Scan for the cell matching the given text and deliver its (X, Y) coordinate at center. 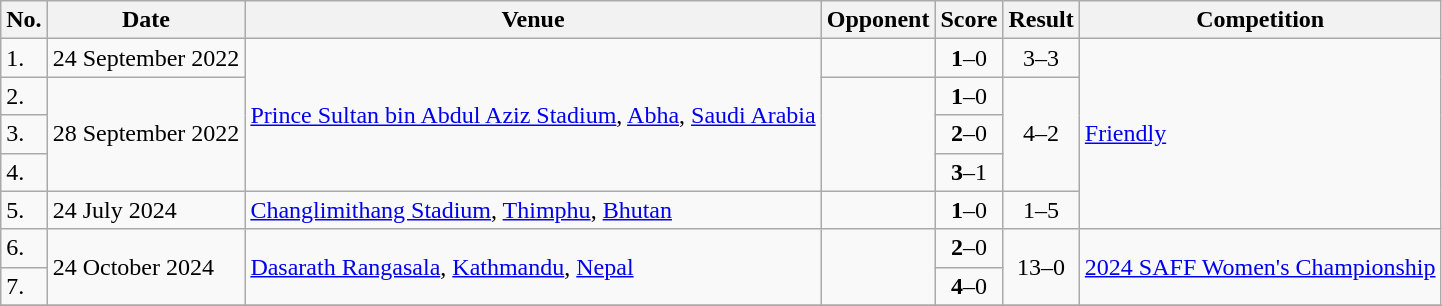
4. (24, 172)
4–0 (969, 286)
24 October 2024 (146, 267)
3. (24, 134)
2. (24, 96)
Score (969, 20)
5. (24, 210)
Venue (533, 20)
Date (146, 20)
1–5 (1041, 210)
Competition (1260, 20)
6. (24, 248)
Changlimithang Stadium, Thimphu, Bhutan (533, 210)
3–3 (1041, 58)
24 September 2022 (146, 58)
1. (24, 58)
2024 SAFF Women's Championship (1260, 267)
28 September 2022 (146, 134)
Dasarath Rangasala, Kathmandu, Nepal (533, 267)
Result (1041, 20)
24 July 2024 (146, 210)
3–1 (969, 172)
7. (24, 286)
4–2 (1041, 134)
Opponent (878, 20)
Friendly (1260, 134)
13–0 (1041, 267)
Prince Sultan bin Abdul Aziz Stadium, Abha, Saudi Arabia (533, 115)
No. (24, 20)
